Pinpoint the cell where the given text exists, returning its (x, y) midpoint coordinate. 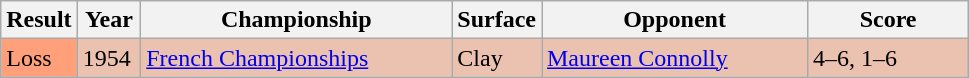
Score (888, 20)
Clay (497, 58)
4–6, 1–6 (888, 58)
Championship (296, 20)
Surface (497, 20)
Result (39, 20)
Opponent (675, 20)
Year (109, 20)
Maureen Connolly (675, 58)
French Championships (296, 58)
Loss (39, 58)
1954 (109, 58)
